Pinpoint the cell where the given text exists, returning its [X, Y] midpoint coordinate. 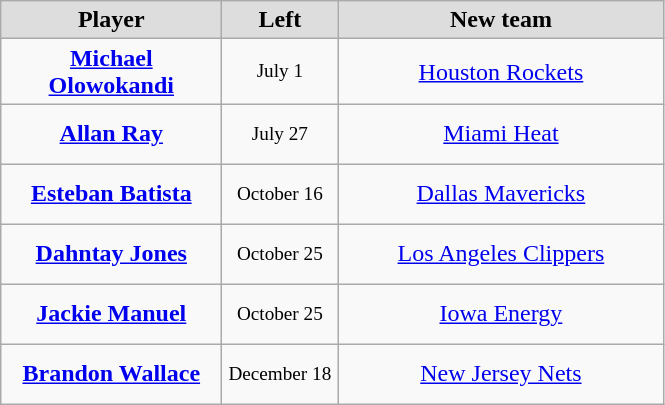
Michael Olowokandi [112, 72]
New team [501, 20]
Miami Heat [501, 134]
Allan Ray [112, 134]
Brandon Wallace [112, 374]
October 16 [280, 194]
Houston Rockets [501, 72]
Left [280, 20]
Iowa Energy [501, 314]
Dallas Mavericks [501, 194]
New Jersey Nets [501, 374]
July 27 [280, 134]
Esteban Batista [112, 194]
Jackie Manuel [112, 314]
Dahntay Jones [112, 254]
Los Angeles Clippers [501, 254]
July 1 [280, 72]
Player [112, 20]
December 18 [280, 374]
